Capture the cell that displays the provided text and extract its [x, y] central coordinate. 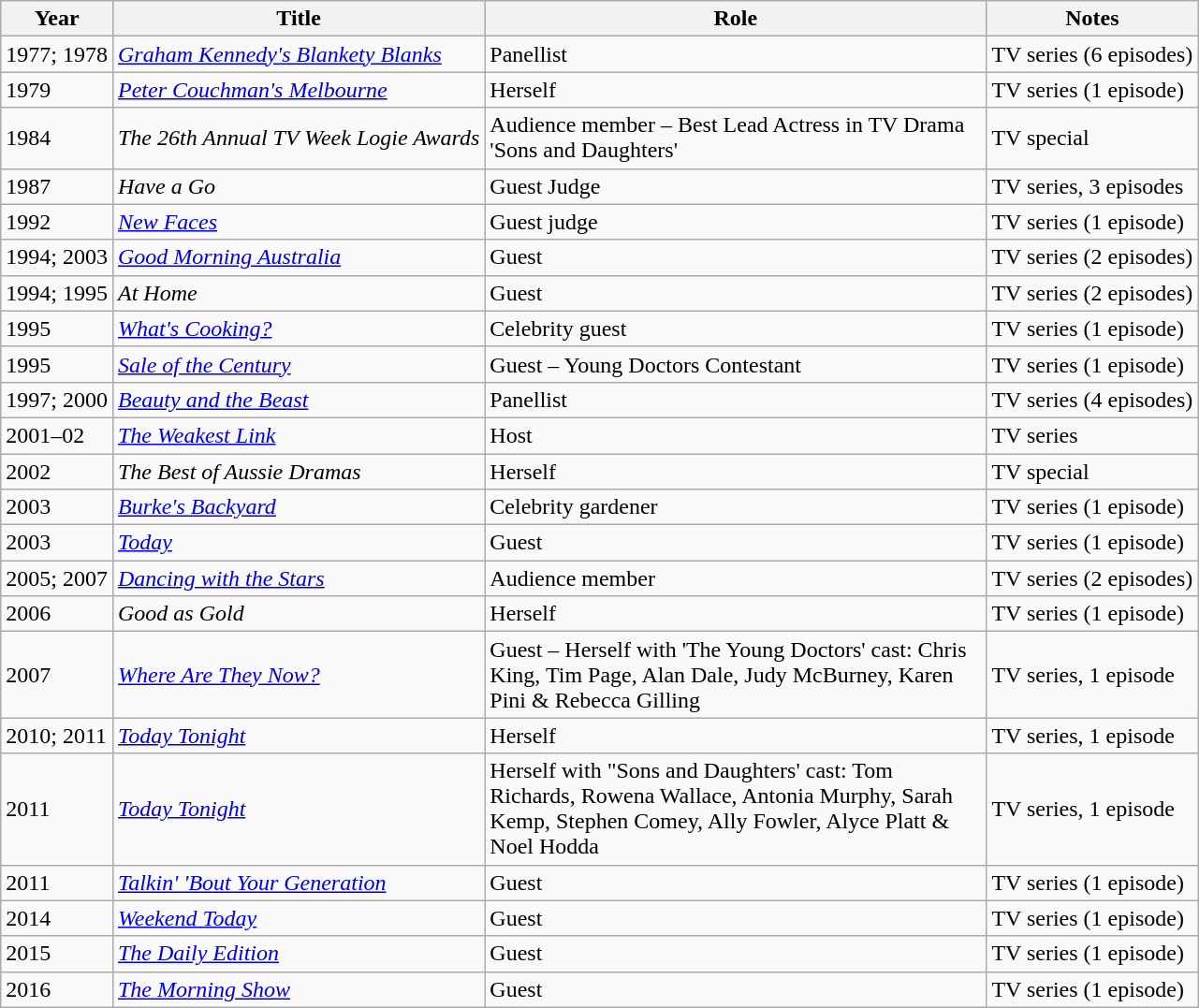
Guest judge [736, 222]
Title [298, 19]
The Daily Edition [298, 954]
2007 [57, 675]
Dancing with the Stars [298, 578]
Talkin' 'Bout Your Generation [298, 883]
Beauty and the Beast [298, 400]
Guest – Young Doctors Contestant [736, 364]
Burke's Backyard [298, 507]
TV series [1092, 435]
1984 [57, 139]
Good as Gold [298, 614]
Year [57, 19]
Celebrity gardener [736, 507]
Role [736, 19]
Graham Kennedy's Blankety Blanks [298, 54]
Audience member [736, 578]
The Weakest Link [298, 435]
1977; 1978 [57, 54]
New Faces [298, 222]
The Best of Aussie Dramas [298, 471]
1992 [57, 222]
1994; 1995 [57, 293]
2002 [57, 471]
1994; 2003 [57, 257]
TV series (4 episodes) [1092, 400]
The 26th Annual TV Week Logie Awards [298, 139]
What's Cooking? [298, 329]
2010; 2011 [57, 736]
Host [736, 435]
TV series, 3 episodes [1092, 186]
Weekend Today [298, 918]
Peter Couchman's Melbourne [298, 90]
At Home [298, 293]
2016 [57, 989]
Have a Go [298, 186]
Where Are They Now? [298, 675]
Guest – Herself with 'The Young Doctors' cast: Chris King, Tim Page, Alan Dale, Judy McBurney, Karen Pini & Rebecca Gilling [736, 675]
Sale of the Century [298, 364]
Celebrity guest [736, 329]
2014 [57, 918]
The Morning Show [298, 989]
1987 [57, 186]
2006 [57, 614]
Today [298, 543]
TV series (6 episodes) [1092, 54]
2015 [57, 954]
Audience member – Best Lead Actress in TV Drama 'Sons and Daughters' [736, 139]
Guest Judge [736, 186]
Good Morning Australia [298, 257]
Notes [1092, 19]
1979 [57, 90]
1997; 2000 [57, 400]
2001–02 [57, 435]
2005; 2007 [57, 578]
